Return [x, y] of the center of cell containing provided text 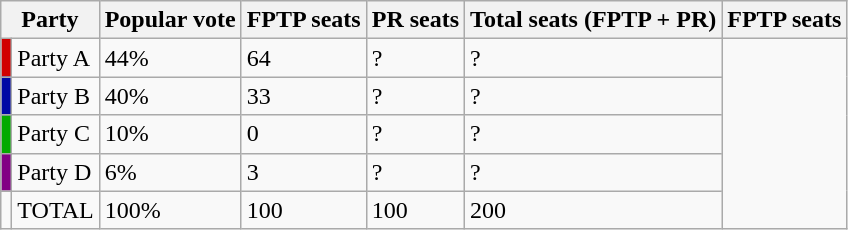
Total seats (FPTP + PR) [594, 20]
200 [594, 210]
PR seats [415, 20]
64 [304, 58]
Party D [56, 172]
10% [170, 134]
Party B [56, 96]
Party A [56, 58]
44% [170, 58]
Party C [56, 134]
Popular vote [170, 20]
TOTAL [56, 210]
40% [170, 96]
0 [304, 134]
33 [304, 96]
6% [170, 172]
100% [170, 210]
Party [50, 20]
3 [304, 172]
